Search for the cell housing the specified text and yield its [x, y] center coordinate. 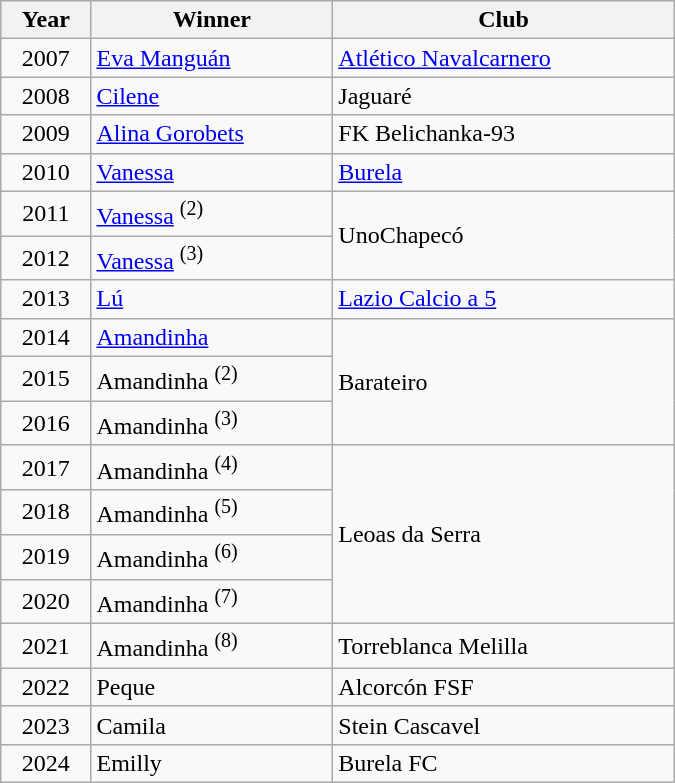
2008 [46, 96]
2019 [46, 558]
2015 [46, 378]
Torreblanca Melilla [504, 646]
Jaguaré [504, 96]
Club [504, 20]
Camila [212, 725]
Lazio Calcio a 5 [504, 299]
Stein Cascavel [504, 725]
FK Belichanka-93 [504, 134]
Amandinha (3) [212, 424]
Atlético Navalcarnero [504, 58]
Amandinha (8) [212, 646]
Alina Gorobets [212, 134]
2024 [46, 763]
Burela [504, 172]
Burela FC [504, 763]
Winner [212, 20]
Amandinha (2) [212, 378]
2012 [46, 258]
UnoChapecó [504, 236]
Peque [212, 687]
Vanessa (3) [212, 258]
Amandinha (6) [212, 558]
2013 [46, 299]
2022 [46, 687]
Eva Manguán [212, 58]
Amandinha (4) [212, 468]
2010 [46, 172]
Amandinha [212, 337]
2023 [46, 725]
Vanessa [212, 172]
Amandinha (7) [212, 602]
2020 [46, 602]
2009 [46, 134]
2007 [46, 58]
Leoas da Serra [504, 534]
Year [46, 20]
2011 [46, 214]
Alcorcón FSF [504, 687]
2017 [46, 468]
Barateiro [504, 382]
Vanessa (2) [212, 214]
Lú [212, 299]
2021 [46, 646]
2014 [46, 337]
Amandinha (5) [212, 512]
2018 [46, 512]
Emilly [212, 763]
2016 [46, 424]
Cilene [212, 96]
